Provide the (x, y) coordinate of the cell's center where the given text is located.  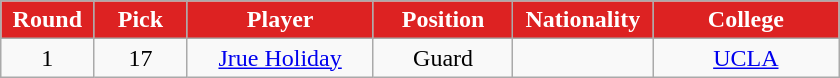
1 (48, 58)
Nationality (583, 20)
Pick (140, 20)
Position (443, 20)
Jrue Holiday (280, 58)
17 (140, 58)
Player (280, 20)
Round (48, 20)
College (746, 20)
Guard (443, 58)
UCLA (746, 58)
